Return the [X, Y] coordinate for the center point of the cell that contains the specified text.  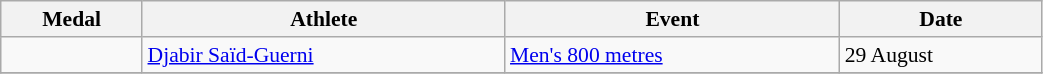
29 August [941, 55]
Medal [72, 19]
Date [941, 19]
Event [672, 19]
Men's 800 metres [672, 55]
Djabir Saïd-Guerni [324, 55]
Athlete [324, 19]
